Output the (X, Y) coordinate of the center of the cell containing the given text.  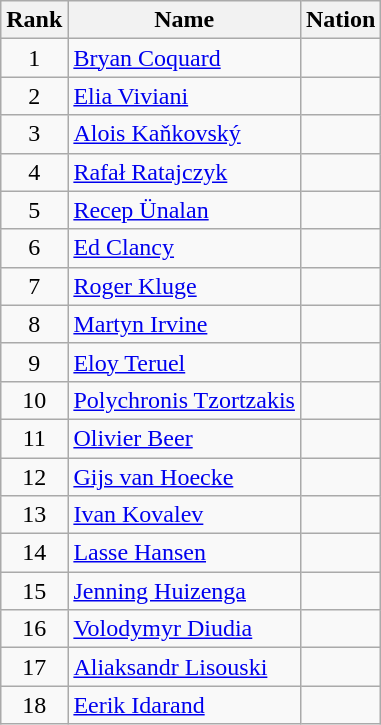
Recep Ünalan (184, 210)
16 (34, 629)
3 (34, 134)
18 (34, 705)
1 (34, 58)
5 (34, 210)
Aliaksandr Lisouski (184, 667)
6 (34, 248)
Eloy Teruel (184, 362)
11 (34, 438)
Alois Kaňkovský (184, 134)
Volodymyr Diudia (184, 629)
17 (34, 667)
13 (34, 515)
Lasse Hansen (184, 553)
Olivier Beer (184, 438)
4 (34, 172)
Eerik Idarand (184, 705)
Gijs van Hoecke (184, 477)
7 (34, 286)
9 (34, 362)
Martyn Irvine (184, 324)
Polychronis Tzortzakis (184, 400)
Bryan Coquard (184, 58)
Roger Kluge (184, 286)
Rafał Ratajczyk (184, 172)
15 (34, 591)
14 (34, 553)
Elia Viviani (184, 96)
Jenning Huizenga (184, 591)
Name (184, 20)
Ed Clancy (184, 248)
12 (34, 477)
10 (34, 400)
Ivan Kovalev (184, 515)
2 (34, 96)
Nation (340, 20)
Rank (34, 20)
8 (34, 324)
